Detect which cell encompasses the target text, then output its [X, Y] center coordinate. 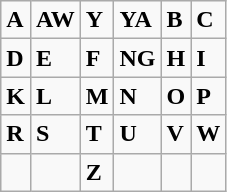
R [16, 134]
YA [138, 20]
O [176, 96]
A [16, 20]
M [97, 96]
W [208, 134]
Y [97, 20]
P [208, 96]
NG [138, 58]
B [176, 20]
N [138, 96]
S [55, 134]
F [97, 58]
Z [97, 172]
V [176, 134]
L [55, 96]
E [55, 58]
AW [55, 20]
K [16, 96]
C [208, 20]
H [176, 58]
U [138, 134]
T [97, 134]
D [16, 58]
I [208, 58]
